Provide the (X, Y) coordinate of the cell's center where the given text is located.  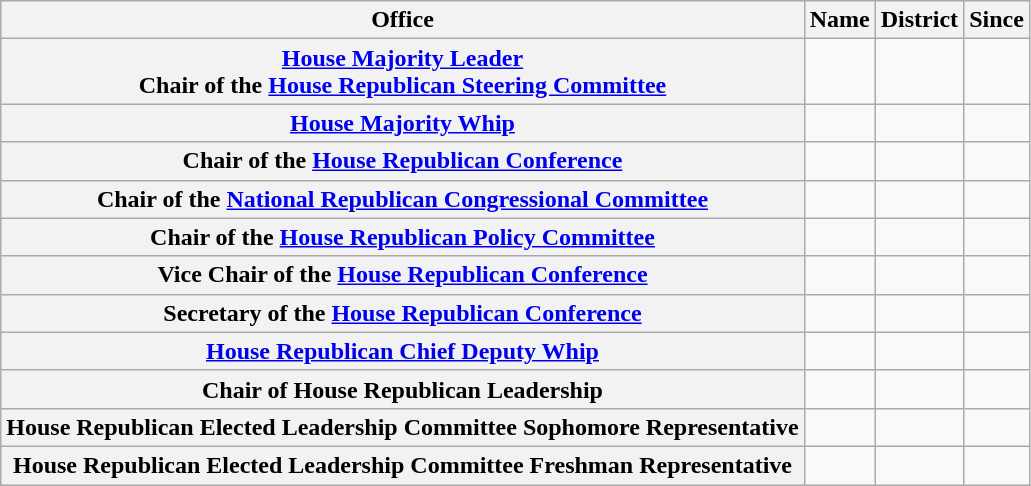
Chair of House Republican Leadership (402, 389)
House Majority LeaderChair of the House Republican Steering Committee (402, 72)
Chair of the National Republican Congressional Committee (402, 199)
Chair of the House Republican Conference (402, 161)
Name (840, 20)
Vice Chair of the House Republican Conference (402, 275)
House Republican Elected Leadership Committee Freshman Representative (402, 465)
Since (997, 20)
House Republican Elected Leadership Committee Sophomore Representative (402, 427)
Chair of the House Republican Policy Committee (402, 237)
District (919, 20)
Secretary of the House Republican Conference (402, 313)
Office (402, 20)
House Republican Chief Deputy Whip (402, 351)
House Majority Whip (402, 123)
